Locate the cell with the specified text and output its [x, y] center coordinate. 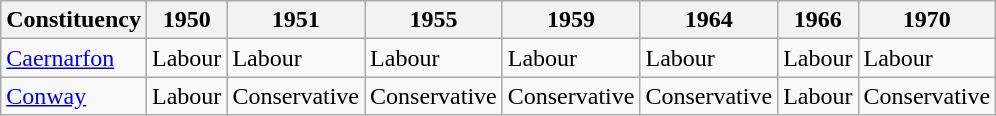
1964 [709, 20]
1955 [434, 20]
1966 [818, 20]
Constituency [74, 20]
Caernarfon [74, 58]
Conway [74, 96]
1950 [186, 20]
1970 [927, 20]
1959 [571, 20]
1951 [296, 20]
